Provide the (x, y) coordinate of the cell's center where the given text is located.  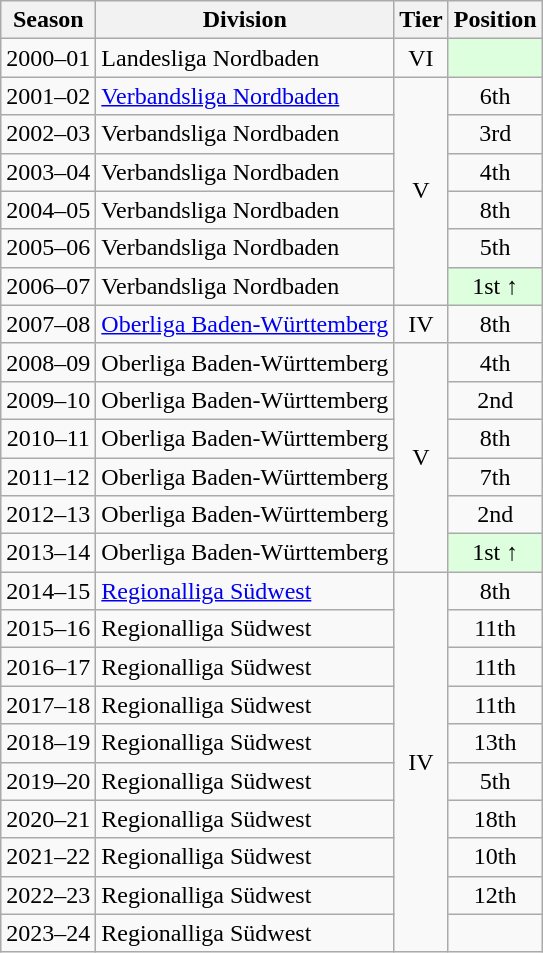
2007–08 (48, 324)
2020–21 (48, 819)
13th (495, 743)
2008–09 (48, 362)
2018–19 (48, 743)
2022–23 (48, 895)
Position (495, 20)
Division (245, 20)
2005–06 (48, 248)
6th (495, 96)
2002–03 (48, 134)
2006–07 (48, 286)
Tier (422, 20)
Season (48, 20)
2013–14 (48, 553)
Landesliga Nordbaden (245, 58)
12th (495, 895)
2016–17 (48, 667)
2015–16 (48, 629)
2003–04 (48, 172)
2009–10 (48, 400)
2011–12 (48, 477)
2012–13 (48, 515)
2017–18 (48, 705)
2021–22 (48, 857)
2010–11 (48, 438)
2019–20 (48, 781)
7th (495, 477)
2001–02 (48, 96)
10th (495, 857)
2014–15 (48, 591)
2004–05 (48, 210)
VI (422, 58)
2023–24 (48, 933)
2000–01 (48, 58)
18th (495, 819)
3rd (495, 134)
